Find where the given text appears and provide that cell's center as (x, y) coordinate. 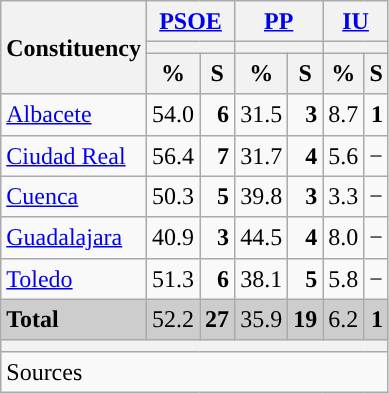
51.3 (172, 278)
50.3 (172, 196)
Guadalajara (74, 238)
8.0 (344, 238)
Albacete (74, 114)
5.8 (344, 278)
Toledo (74, 278)
54.0 (172, 114)
52.2 (172, 320)
8.7 (344, 114)
Total (74, 320)
56.4 (172, 156)
7 (218, 156)
35.9 (262, 320)
IU (356, 22)
38.1 (262, 278)
5.6 (344, 156)
PP (279, 22)
6.2 (344, 320)
31.5 (262, 114)
40.9 (172, 238)
31.7 (262, 156)
44.5 (262, 238)
19 (306, 320)
Constituency (74, 48)
Sources (195, 372)
39.8 (262, 196)
27 (218, 320)
Ciudad Real (74, 156)
PSOE (190, 22)
3.3 (344, 196)
Cuenca (74, 196)
